Identify which cell holds the provided text, then report its (x, y) central coordinate. 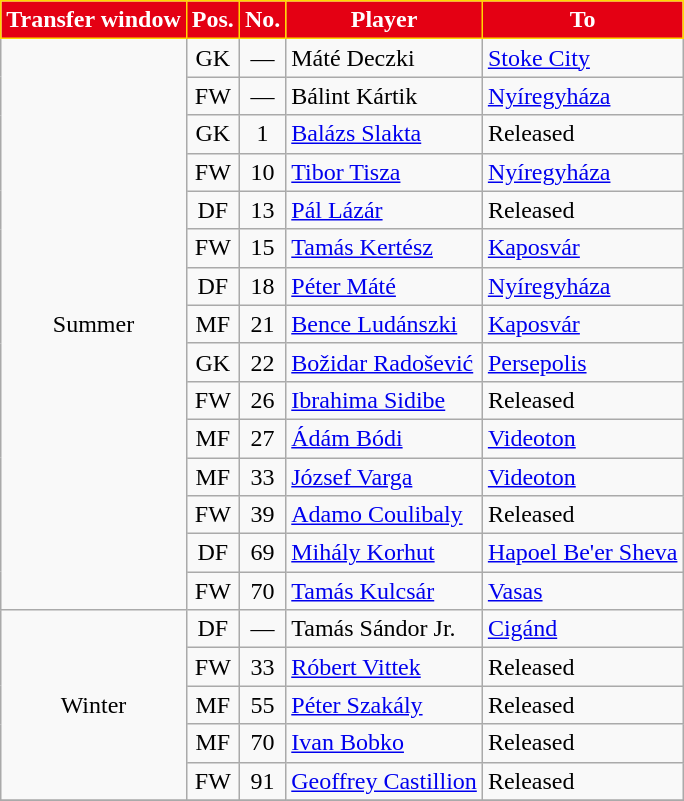
10 (262, 172)
Péter Máté (384, 286)
Tibor Tisza (384, 172)
Player (384, 20)
Bálint Kártik (384, 96)
Tamás Kulcsár (384, 591)
Winter (94, 705)
Tamás Sándor Jr. (384, 629)
Božidar Radošević (384, 362)
Pos. (212, 20)
55 (262, 705)
József Varga (384, 477)
Hapoel Be'er Sheva (582, 553)
To (582, 20)
Geoffrey Castillion (384, 781)
Róbert Vittek (384, 667)
Péter Szakály (384, 705)
Bence Ludánszki (384, 324)
Persepolis (582, 362)
18 (262, 286)
Adamo Coulibaly (384, 515)
69 (262, 553)
26 (262, 400)
Summer (94, 324)
Vasas (582, 591)
Cigánd (582, 629)
No. (262, 20)
13 (262, 210)
22 (262, 362)
Transfer window (94, 20)
Ibrahima Sidibe (384, 400)
Ádám Bódi (384, 438)
Balázs Slakta (384, 134)
39 (262, 515)
1 (262, 134)
91 (262, 781)
Mihály Korhut (384, 553)
15 (262, 248)
Pál Lázár (384, 210)
Tamás Kertész (384, 248)
21 (262, 324)
Ivan Bobko (384, 743)
Máté Deczki (384, 58)
27 (262, 438)
Stoke City (582, 58)
